Detect which cell encompasses the target text, then output its (X, Y) center coordinate. 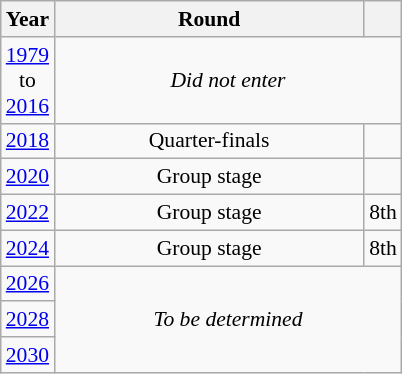
Year (28, 19)
Round (209, 19)
2024 (28, 248)
2022 (28, 213)
Did not enter (228, 80)
2018 (28, 141)
2030 (28, 355)
To be determined (228, 320)
1979to2016 (28, 80)
Quarter-finals (209, 141)
2026 (28, 284)
2020 (28, 177)
2028 (28, 320)
